Scan for the cell matching the given text and deliver its [X, Y] coordinate at center. 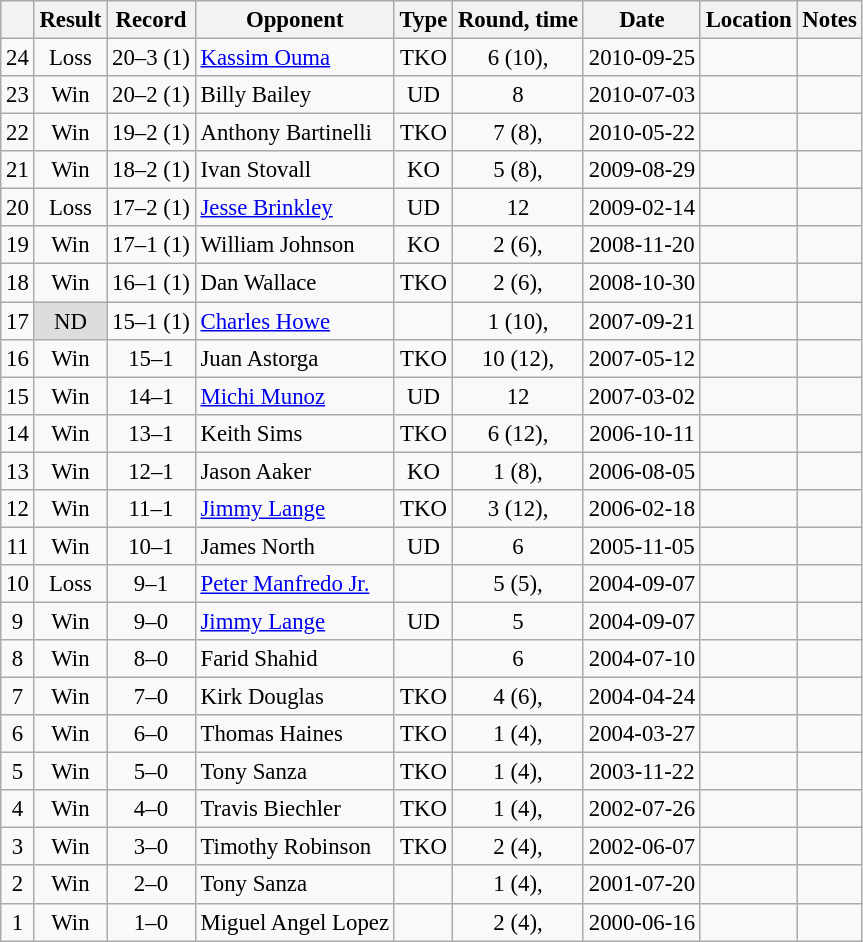
Result [70, 20]
Billy Bailey [294, 95]
19–2 (1) [151, 133]
2009-08-29 [642, 170]
20–3 (1) [151, 58]
1 (8), [518, 471]
2010-07-03 [642, 95]
2006-10-11 [642, 433]
2008-11-20 [642, 245]
12–1 [151, 471]
7–0 [151, 697]
Record [151, 20]
10 (12), [518, 358]
Ivan Stovall [294, 170]
11 [18, 546]
19 [18, 245]
Location [748, 20]
22 [18, 133]
1 (10), [518, 321]
9–1 [151, 584]
Timothy Robinson [294, 847]
24 [18, 58]
3 [18, 847]
2010-09-25 [642, 58]
Jason Aaker [294, 471]
15–1 (1) [151, 321]
5 (8), [518, 170]
2004-04-24 [642, 697]
Dan Wallace [294, 283]
2008-10-30 [642, 283]
8–0 [151, 659]
2002-06-07 [642, 847]
10 [18, 584]
2 [18, 885]
Jesse Brinkley [294, 208]
Michi Munoz [294, 396]
3 (12), [518, 509]
2004-07-10 [642, 659]
17–1 (1) [151, 245]
2002-07-26 [642, 809]
6–0 [151, 734]
Notes [830, 20]
15 [18, 396]
Kirk Douglas [294, 697]
5 (5), [518, 584]
4–0 [151, 809]
Kassim Ouma [294, 58]
2001-07-20 [642, 885]
10–1 [151, 546]
Type [423, 20]
18–2 (1) [151, 170]
2007-05-12 [642, 358]
17–2 (1) [151, 208]
17 [18, 321]
9–0 [151, 621]
21 [18, 170]
Keith Sims [294, 433]
18 [18, 283]
3–0 [151, 847]
2007-03-02 [642, 396]
4 [18, 809]
William Johnson [294, 245]
16–1 (1) [151, 283]
2006-02-18 [642, 509]
14 [18, 433]
2009-02-14 [642, 208]
1–0 [151, 922]
Farid Shahid [294, 659]
2–0 [151, 885]
Charles Howe [294, 321]
23 [18, 95]
13–1 [151, 433]
2003-11-22 [642, 772]
ND [70, 321]
15–1 [151, 358]
7 [18, 697]
2007-09-21 [642, 321]
2006-08-05 [642, 471]
1 [18, 922]
2000-06-16 [642, 922]
20–2 (1) [151, 95]
9 [18, 621]
Anthony Bartinelli [294, 133]
16 [18, 358]
Thomas Haines [294, 734]
2004-03-27 [642, 734]
Juan Astorga [294, 358]
7 (8), [518, 133]
Date [642, 20]
Miguel Angel Lopez [294, 922]
5–0 [151, 772]
11–1 [151, 509]
Travis Biechler [294, 809]
2005-11-05 [642, 546]
6 (12), [518, 433]
14–1 [151, 396]
Round, time [518, 20]
13 [18, 471]
James North [294, 546]
Peter Manfredo Jr. [294, 584]
2010-05-22 [642, 133]
Opponent [294, 20]
6 (10), [518, 58]
20 [18, 208]
4 (6), [518, 697]
